Locate the cell with the specified text and output its [x, y] center coordinate. 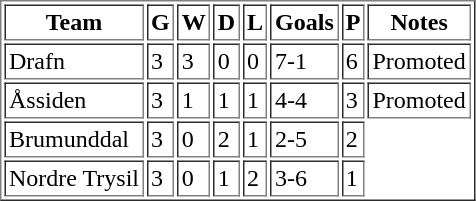
G [161, 22]
W [194, 22]
2-5 [305, 140]
Notes [419, 22]
3-6 [305, 178]
Nordre Trysil [74, 178]
Team [74, 22]
7-1 [305, 62]
Goals [305, 22]
P [353, 22]
Åssiden [74, 100]
Drafn [74, 62]
4-4 [305, 100]
L [256, 22]
D [226, 22]
6 [353, 62]
Brumunddal [74, 140]
